Return the (x, y) coordinate for the center point of the cell that contains the specified text.  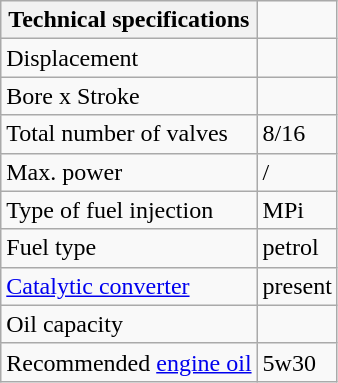
Recommended engine oil (129, 362)
/ (297, 172)
MPi (297, 210)
Technical specifications (129, 20)
Max. power (129, 172)
Bore x Stroke (129, 96)
5w30 (297, 362)
Oil capacity (129, 324)
present (297, 286)
Fuel type (129, 248)
Total number of valves (129, 134)
Type of fuel injection (129, 210)
8/16 (297, 134)
petrol (297, 248)
Displacement (129, 58)
Catalytic converter (129, 286)
